Provide the [X, Y] coordinate of the cell's center where the given text is located.  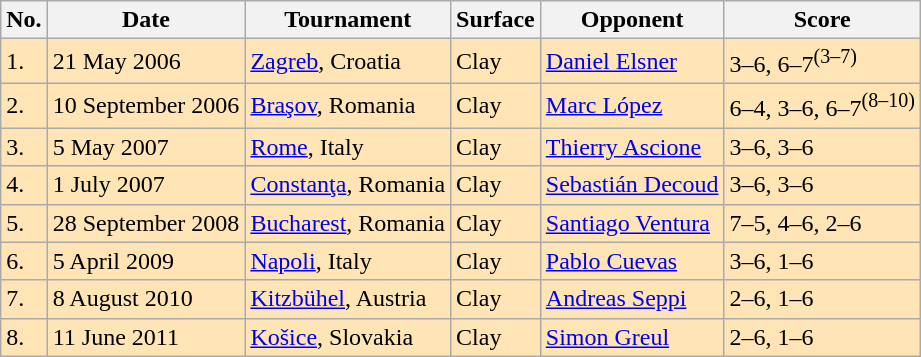
Constanţa, Romania [348, 185]
6. [24, 261]
1 July 2007 [146, 185]
5 May 2007 [146, 147]
7–5, 4–6, 2–6 [822, 223]
10 September 2006 [146, 106]
Braşov, Romania [348, 106]
8 August 2010 [146, 299]
Date [146, 20]
3–6, 1–6 [822, 261]
7. [24, 299]
Sebastián Decoud [632, 185]
Kitzbühel, Austria [348, 299]
Santiago Ventura [632, 223]
5 April 2009 [146, 261]
No. [24, 20]
5. [24, 223]
28 September 2008 [146, 223]
Simon Greul [632, 337]
Rome, Italy [348, 147]
Napoli, Italy [348, 261]
4. [24, 185]
Score [822, 20]
6–4, 3–6, 6–7(8–10) [822, 106]
3–6, 6–7(3–7) [822, 62]
Andreas Seppi [632, 299]
Bucharest, Romania [348, 223]
21 May 2006 [146, 62]
Tournament [348, 20]
2. [24, 106]
11 June 2011 [146, 337]
Marc López [632, 106]
Thierry Ascione [632, 147]
Zagreb, Croatia [348, 62]
3. [24, 147]
8. [24, 337]
Opponent [632, 20]
1. [24, 62]
Pablo Cuevas [632, 261]
Daniel Elsner [632, 62]
Surface [496, 20]
Košice, Slovakia [348, 337]
